Extract the (X, Y) coordinate from the center of the cell holding the provided text.  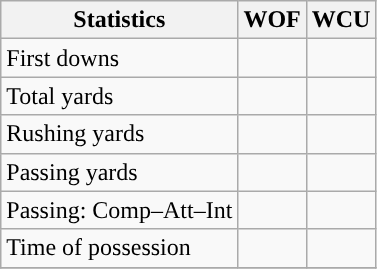
Total yards (120, 96)
Time of possession (120, 248)
Statistics (120, 20)
WOF (272, 20)
First downs (120, 58)
WCU (341, 20)
Rushing yards (120, 134)
Passing: Comp–Att–Int (120, 210)
Passing yards (120, 172)
